Return (X, Y) of the center of cell containing provided text 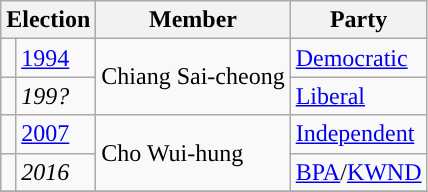
1994 (56, 58)
Member (193, 20)
Independent (358, 134)
2016 (56, 172)
199? (56, 96)
Democratic (358, 58)
2007 (56, 134)
Election (48, 20)
Liberal (358, 96)
BPA/KWND (358, 172)
Cho Wui-hung (193, 153)
Chiang Sai-cheong (193, 77)
Party (358, 20)
